Determine the (x, y) coordinate at the center of the cell enclosing the given text.  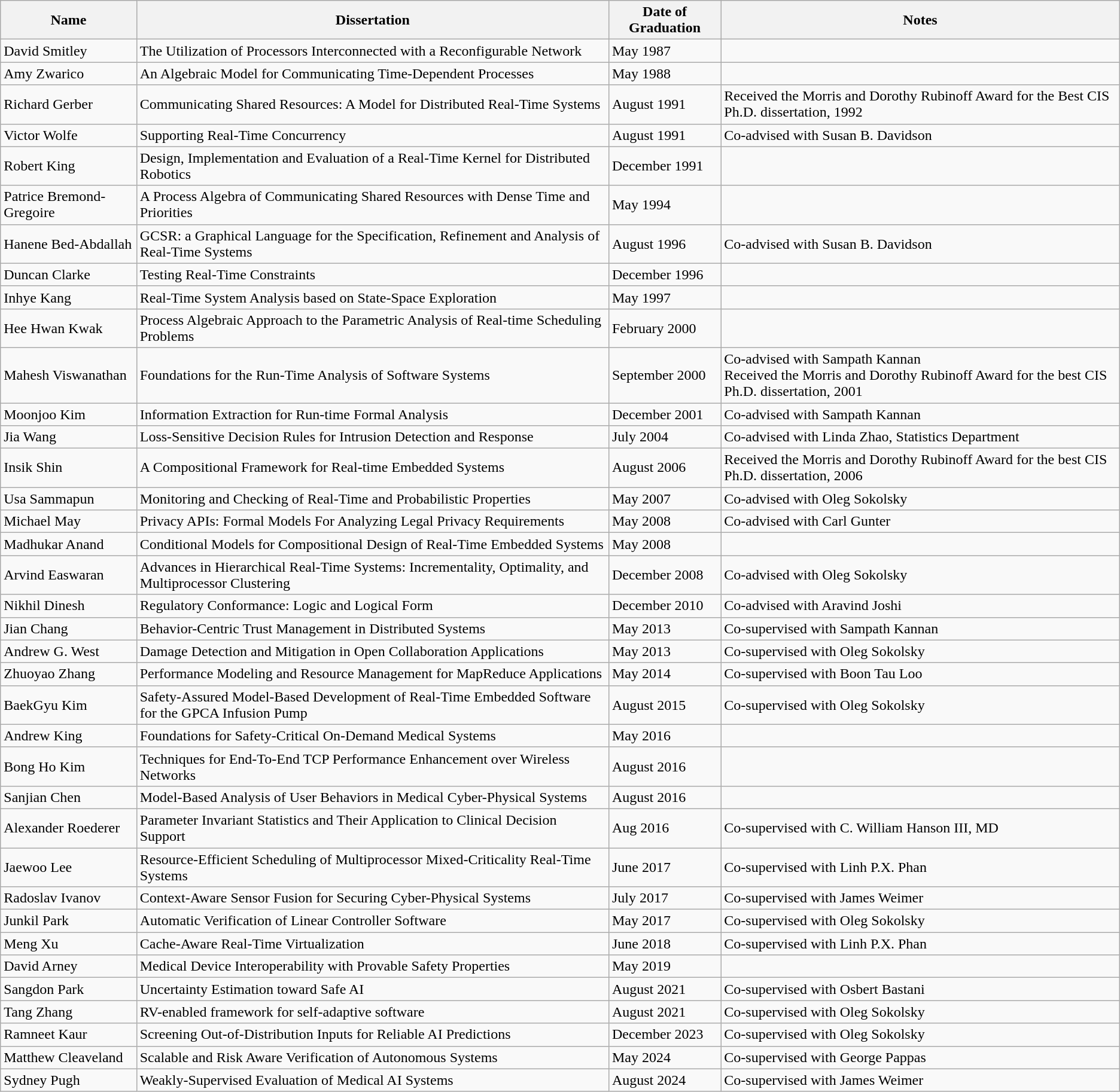
Sydney Pugh (68, 1080)
Process Algebraic Approach to the Parametric Analysis of Real-time Scheduling Problems (372, 328)
Madhukar Anand (68, 544)
Duncan Clarke (68, 274)
David Smitley (68, 51)
Co-supervised with Osbert Bastani (920, 989)
June 2017 (664, 867)
Andrew G. West (68, 651)
Real-Time System Analysis based on State-Space Exploration (372, 297)
Techniques for End-To-End TCP Performance Enhancement over Wireless Networks (372, 767)
Alexander Roederer (68, 828)
May 2019 (664, 966)
May 1988 (664, 74)
The Utilization of Processors Interconnected with a Reconfigurable Network (372, 51)
Robert King (68, 166)
An Algebraic Model for Communicating Time-Dependent Processes (372, 74)
Matthew Cleaveland (68, 1057)
Andrew King (68, 736)
Foundations for the Run-Time Analysis of Software Systems (372, 375)
Information Extraction for Run-time Formal Analysis (372, 414)
Meng Xu (68, 944)
August 1996 (664, 244)
Received the Morris and Dorothy Rubinoff Award for the Best CIS Ph.D. dissertation, 1992 (920, 104)
Testing Real-Time Constraints (372, 274)
Radoslav Ivanov (68, 898)
Name (68, 20)
Co-advised with Sampath KannanReceived the Morris and Dorothy Rubinoff Award for the best CIS Ph.D. dissertation, 2001 (920, 375)
Cache-Aware Real-Time Virtualization (372, 944)
Resource-Efficient Scheduling of Multiprocessor Mixed-Criticality Real-Time Systems (372, 867)
December 1991 (664, 166)
Co-supervised with Sampath Kannan (920, 629)
Tang Zhang (68, 1012)
Jia Wang (68, 437)
Regulatory Conformance: Logic and Logical Form (372, 606)
Amy Zwarico (68, 74)
June 2018 (664, 944)
Supporting Real-Time Concurrency (372, 135)
Loss-Sensitive Decision Rules for Intrusion Detection and Response (372, 437)
May 2024 (664, 1057)
Medical Device Interoperability with Provable Safety Properties (372, 966)
Communicating Shared Resources: A Model for Distributed Real-Time Systems (372, 104)
Monitoring and Checking of Real-Time and Probabilistic Properties (372, 499)
Weakly-Supervised Evaluation of Medical AI Systems (372, 1080)
August 2024 (664, 1080)
September 2000 (664, 375)
Hee Hwan Kwak (68, 328)
Hanene Bed-Abdallah (68, 244)
Mahesh Viswanathan (68, 375)
May 1994 (664, 205)
December 2010 (664, 606)
Received the Morris and Dorothy Rubinoff Award for the best CIS Ph.D. dissertation, 2006 (920, 468)
Junkil Park (68, 921)
Patrice Bremond-Gregoire (68, 205)
Sanjian Chen (68, 797)
December 2001 (664, 414)
Co-advised with Aravind Joshi (920, 606)
July 2017 (664, 898)
Design, Implementation and Evaluation of a Real-Time Kernel for Distributed Robotics (372, 166)
Michael May (68, 521)
A Compositional Framework for Real-time Embedded Systems (372, 468)
Insik Shin (68, 468)
Inhye Kang (68, 297)
Conditional Models for Compositional Design of Real-Time Embedded Systems (372, 544)
GCSR: a Graphical Language for the Specification, Refinement and Analysis of Real-Time Systems (372, 244)
Co-advised with Carl Gunter (920, 521)
Privacy APIs: Formal Models For Analyzing Legal Privacy Requirements (372, 521)
August 2006 (664, 468)
May 2007 (664, 499)
Model-Based Analysis of User Behaviors in Medical Cyber-Physical Systems (372, 797)
December 1996 (664, 274)
August 2015 (664, 704)
Uncertainty Estimation toward Safe AI (372, 989)
December 2008 (664, 575)
Nikhil Dinesh (68, 606)
Notes (920, 20)
Parameter Invariant Statistics and Their Application to Clinical Decision Support (372, 828)
Bong Ho Kim (68, 767)
May 2017 (664, 921)
May 1987 (664, 51)
May 2014 (664, 674)
Date of Graduation (664, 20)
Jaewoo Lee (68, 867)
Sangdon Park (68, 989)
Damage Detection and Mitigation in Open Collaboration Applications (372, 651)
December 2023 (664, 1035)
A Process Algebra of Communicating Shared Resources with Dense Time and Priorities (372, 205)
Co-supervised with George Pappas (920, 1057)
Automatic Verification of Linear Controller Software (372, 921)
BaekGyu Kim (68, 704)
Zhuoyao Zhang (68, 674)
Arvind Easwaran (68, 575)
Moonjoo Kim (68, 414)
Ramneet Kaur (68, 1035)
May 2016 (664, 736)
Co-supervised with C. William Hanson III, MD (920, 828)
Victor Wolfe (68, 135)
Co-supervised with Boon Tau Loo (920, 674)
RV-enabled framework for self-adaptive software (372, 1012)
Scalable and Risk Aware Verification of Autonomous Systems (372, 1057)
Jian Chang (68, 629)
Performance Modeling and Resource Management for MapReduce Applications (372, 674)
May 1997 (664, 297)
Co-advised with Linda Zhao, Statistics Department (920, 437)
Dissertation (372, 20)
Foundations for Safety-Critical On-Demand Medical Systems (372, 736)
Screening Out-of-Distribution Inputs for Reliable AI Predictions (372, 1035)
Context-Aware Sensor Fusion for Securing Cyber-Physical Systems (372, 898)
Safety-Assured Model-Based Development of Real-Time Embedded Software for the GPCA Infusion Pump (372, 704)
Advances in Hierarchical Real-Time Systems: Incrementality, Optimality, and Multiprocessor Clustering (372, 575)
David Arney (68, 966)
Aug 2016 (664, 828)
July 2004 (664, 437)
Co-advised with Sampath Kannan (920, 414)
Usa Sammapun (68, 499)
Behavior-Centric Trust Management in Distributed Systems (372, 629)
Richard Gerber (68, 104)
February 2000 (664, 328)
